Provide the [x, y] coordinate of the cell's center where the given text is located.  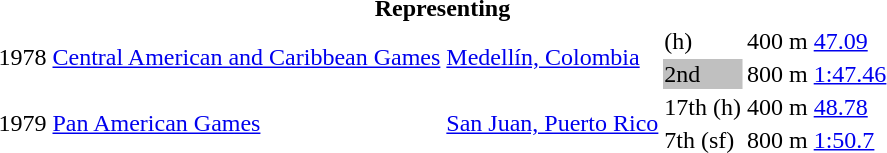
800 m [778, 74]
(h) [703, 41]
2nd [703, 74]
Medellín, Colombia [552, 58]
17th (h) [703, 107]
Central American and Caribbean Games [246, 58]
